For the text-containing cell, return its midpoint in (x, y) coordinate format. 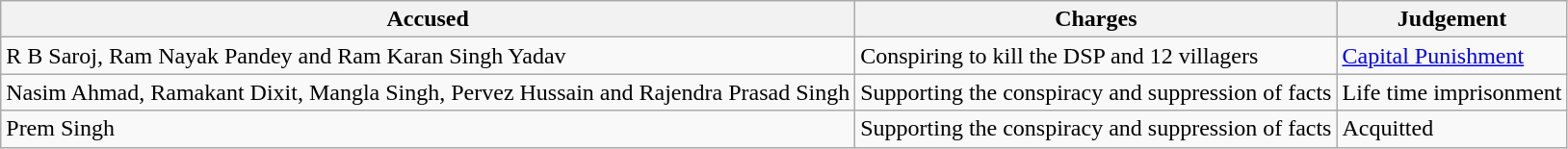
Judgement (1452, 19)
R B Saroj, Ram Nayak Pandey and Ram Karan Singh Yadav (428, 56)
Life time imprisonment (1452, 92)
Acquitted (1452, 129)
Conspiring to kill the DSP and 12 villagers (1096, 56)
Prem Singh (428, 129)
Capital Punishment (1452, 56)
Charges (1096, 19)
Nasim Ahmad, Ramakant Dixit, Mangla Singh, Pervez Hussain and Rajendra Prasad Singh (428, 92)
Accused (428, 19)
